Find where the given text appears and provide that cell's center as [X, Y] coordinate. 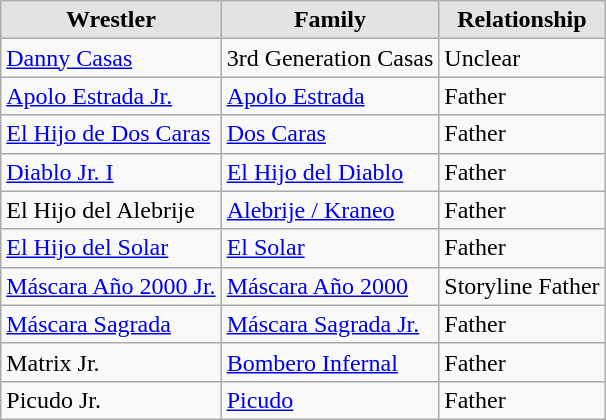
Alebrije / Kraneo [330, 210]
Relationship [522, 20]
Matrix Jr. [111, 362]
Wrestler [111, 20]
El Hijo del Solar [111, 248]
Family [330, 20]
Storyline Father [522, 286]
El Hijo de Dos Caras [111, 134]
Dos Caras [330, 134]
Danny Casas [111, 58]
El Hijo del Alebrije [111, 210]
Picudo [330, 400]
El Solar [330, 248]
Apolo Estrada Jr. [111, 96]
Máscara Año 2000 [330, 286]
Máscara Sagrada [111, 324]
Unclear [522, 58]
Diablo Jr. I [111, 172]
Máscara Año 2000 Jr. [111, 286]
Apolo Estrada [330, 96]
3rd Generation Casas [330, 58]
Bombero Infernal [330, 362]
Picudo Jr. [111, 400]
El Hijo del Diablo [330, 172]
Máscara Sagrada Jr. [330, 324]
